Output the (X, Y) coordinate of the center of the cell containing the given text.  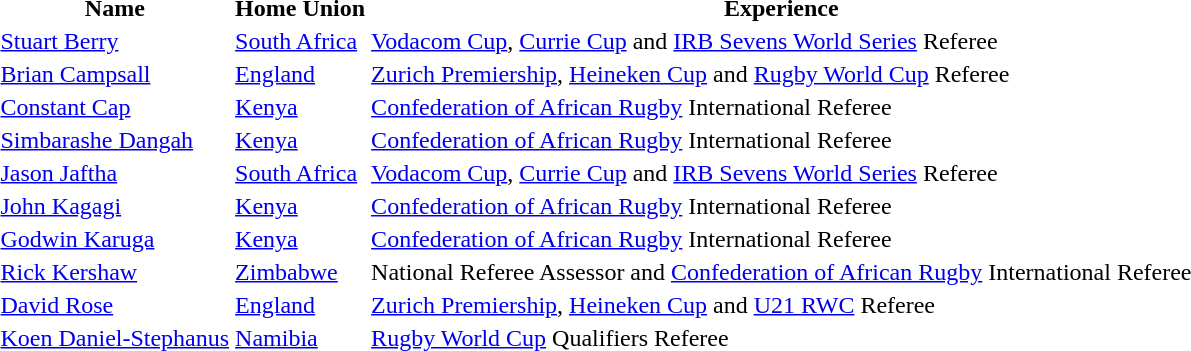
Zimbabwe (300, 272)
